Provide the [x, y] coordinate of the cell's center where the given text is located.  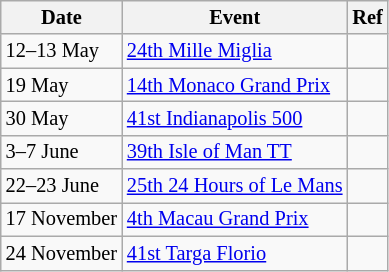
14th Monaco Grand Prix [234, 85]
17 November [62, 219]
25th 24 Hours of Le Mans [234, 186]
19 May [62, 85]
4th Macau Grand Prix [234, 219]
22–23 June [62, 186]
12–13 May [62, 51]
24th Mille Miglia [234, 51]
3–7 June [62, 152]
Date [62, 17]
39th Isle of Man TT [234, 152]
Ref [367, 17]
41st Indianapolis 500 [234, 118]
24 November [62, 253]
30 May [62, 118]
Event [234, 17]
41st Targa Florio [234, 253]
